Locate the cell with the specified text and output its (x, y) center coordinate. 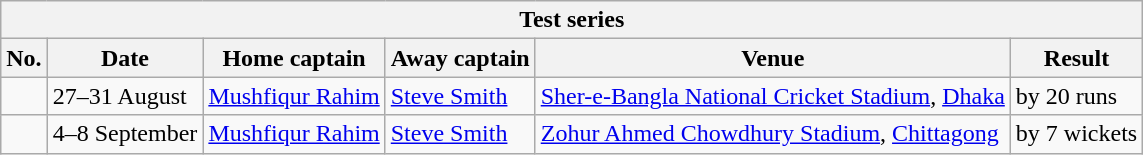
27–31 August (125, 96)
Venue (772, 58)
Sher-e-Bangla National Cricket Stadium, Dhaka (772, 96)
Test series (572, 20)
4–8 September (125, 134)
by 20 runs (1076, 96)
Zohur Ahmed Chowdhury Stadium, Chittagong (772, 134)
by 7 wickets (1076, 134)
No. (24, 58)
Away captain (460, 58)
Date (125, 58)
Result (1076, 58)
Home captain (294, 58)
